Capture the cell that displays the provided text and extract its (X, Y) central coordinate. 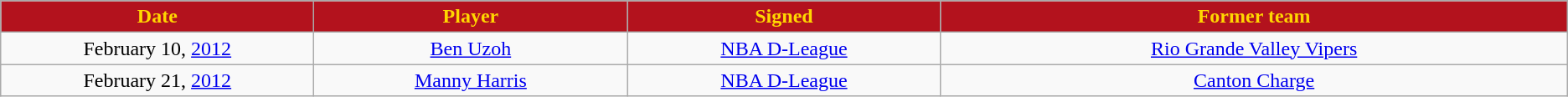
Former team (1254, 17)
Rio Grande Valley Vipers (1254, 48)
February 21, 2012 (157, 80)
Player (471, 17)
Signed (784, 17)
February 10, 2012 (157, 48)
Ben Uzoh (471, 48)
Date (157, 17)
Manny Harris (471, 80)
Canton Charge (1254, 80)
